Find where the given text appears and provide that cell's center as [x, y] coordinate. 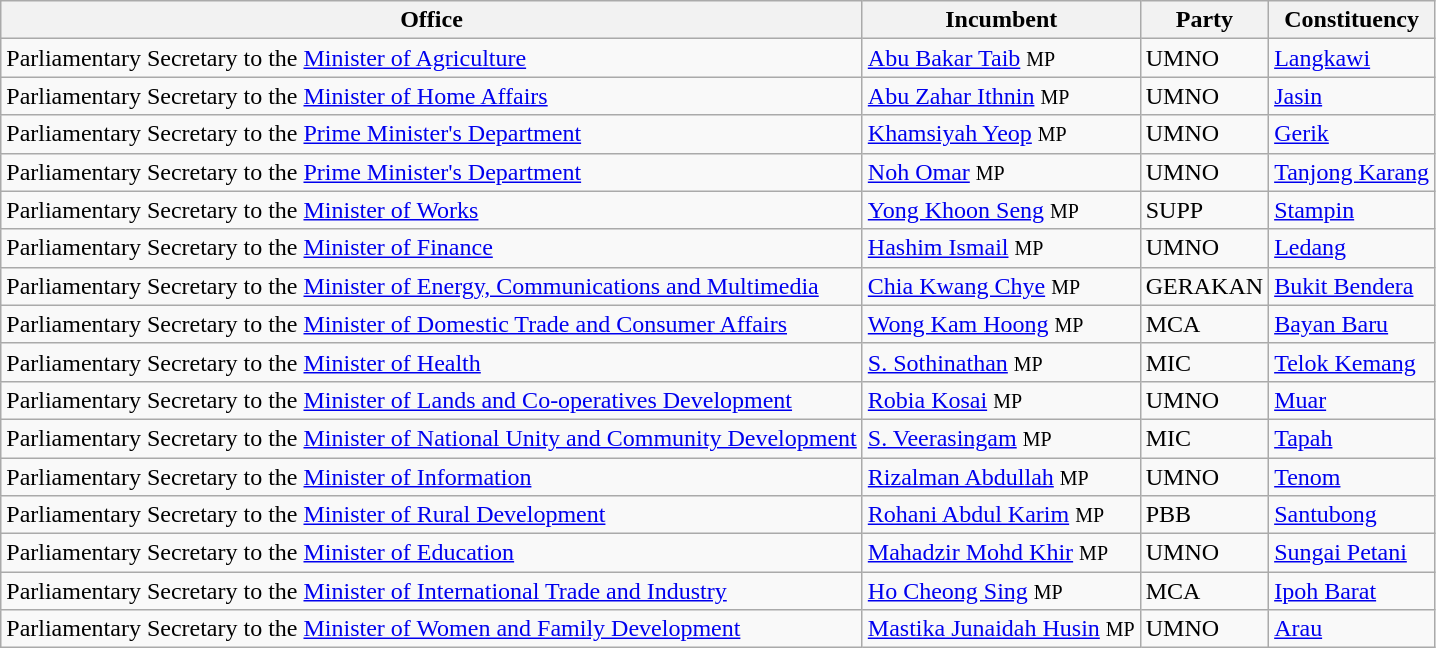
Bayan Baru [1352, 324]
Parliamentary Secretary to the Minister of Energy, Communications and Multimedia [432, 286]
Rohani Abdul Karim MP [1001, 515]
Santubong [1352, 515]
Parliamentary Secretary to the Minister of Women and Family Development [432, 629]
Parliamentary Secretary to the Minister of Domestic Trade and Consumer Affairs [432, 324]
GERAKAN [1204, 286]
Party [1204, 20]
Tapah [1352, 438]
Wong Kam Hoong MP [1001, 324]
Incumbent [1001, 20]
Stampin [1352, 210]
Robia Kosai MP [1001, 400]
Noh Omar MP [1001, 172]
Constituency [1352, 20]
Ipoh Barat [1352, 591]
Muar [1352, 400]
Tenom [1352, 477]
S. Veerasingam MP [1001, 438]
Parliamentary Secretary to the Minister of Education [432, 553]
Bukit Bendera [1352, 286]
Parliamentary Secretary to the Minister of Works [432, 210]
Ho Cheong Sing MP [1001, 591]
Arau [1352, 629]
Rizalman Abdullah MP [1001, 477]
Chia Kwang Chye MP [1001, 286]
Parliamentary Secretary to the Minister of Lands and Co-operatives Development [432, 400]
Parliamentary Secretary to the Minister of Finance [432, 248]
Hashim Ismail MP [1001, 248]
Gerik [1352, 134]
Sungai Petani [1352, 553]
S. Sothinathan MP [1001, 362]
Abu Bakar Taib MP [1001, 58]
Telok Kemang [1352, 362]
Ledang [1352, 248]
Parliamentary Secretary to the Minister of International Trade and Industry [432, 591]
Mahadzir Mohd Khir MP [1001, 553]
Abu Zahar Ithnin MP [1001, 96]
Parliamentary Secretary to the Minister of National Unity and Community Development [432, 438]
Langkawi [1352, 58]
Khamsiyah Yeop MP [1001, 134]
Parliamentary Secretary to the Minister of Information [432, 477]
Parliamentary Secretary to the Minister of Health [432, 362]
Office [432, 20]
Jasin [1352, 96]
Parliamentary Secretary to the Minister of Home Affairs [432, 96]
Tanjong Karang [1352, 172]
Parliamentary Secretary to the Minister of Agriculture [432, 58]
Parliamentary Secretary to the Minister of Rural Development [432, 515]
Yong Khoon Seng MP [1001, 210]
Mastika Junaidah Husin MP [1001, 629]
SUPP [1204, 210]
PBB [1204, 515]
